Return the [X, Y] coordinate for the center point of the cell that contains the specified text.  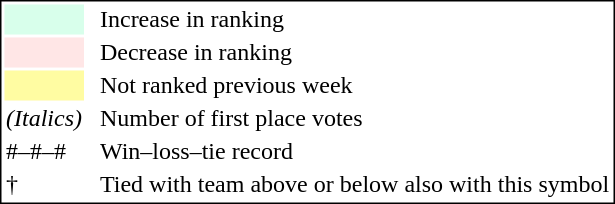
Number of first place votes [354, 119]
Increase in ranking [354, 19]
Win–loss–tie record [354, 151]
Decrease in ranking [354, 53]
#–#–# [44, 151]
(Italics) [44, 119]
† [44, 185]
Not ranked previous week [354, 85]
Tied with team above or below also with this symbol [354, 185]
